Scan for the cell matching the given text and deliver its (X, Y) coordinate at center. 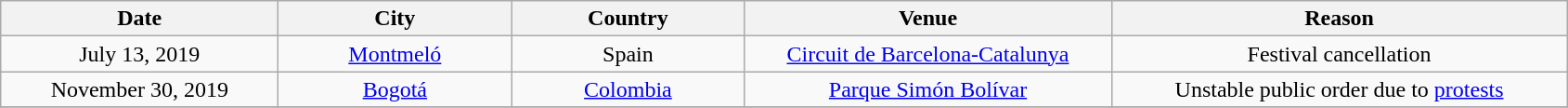
Date (139, 19)
Parque Simón Bolívar (928, 89)
Circuit de Barcelona-Catalunya (928, 54)
November 30, 2019 (139, 89)
Country (628, 19)
City (395, 19)
Reason (1339, 19)
Venue (928, 19)
Unstable public order due to protests (1339, 89)
Bogotá (395, 89)
Spain (628, 54)
Montmeló (395, 54)
Festival cancellation (1339, 54)
July 13, 2019 (139, 54)
Colombia (628, 89)
